Search for the cell housing the specified text and yield its (x, y) center coordinate. 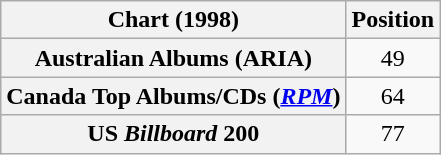
Australian Albums (ARIA) (174, 58)
Canada Top Albums/CDs (RPM) (174, 96)
77 (393, 134)
64 (393, 96)
Chart (1998) (174, 20)
49 (393, 58)
US Billboard 200 (174, 134)
Position (393, 20)
